For the text-containing cell, return its midpoint in (x, y) coordinate format. 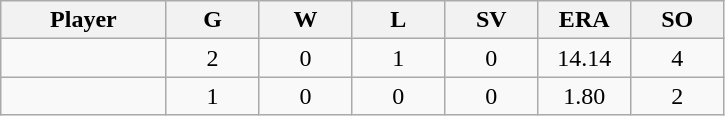
Player (84, 20)
4 (678, 58)
G (212, 20)
SV (492, 20)
1.80 (584, 96)
W (306, 20)
SO (678, 20)
L (398, 20)
14.14 (584, 58)
ERA (584, 20)
